Capture the cell that displays the provided text and extract its [x, y] central coordinate. 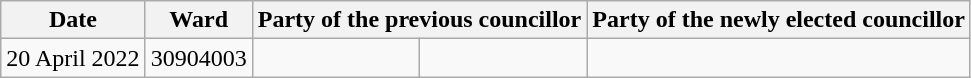
Party of the newly elected councillor [779, 20]
Date [73, 20]
Ward [198, 20]
Party of the previous councillor [420, 20]
30904003 [198, 58]
20 April 2022 [73, 58]
